Find where the given text appears and provide that cell's center as [X, Y] coordinate. 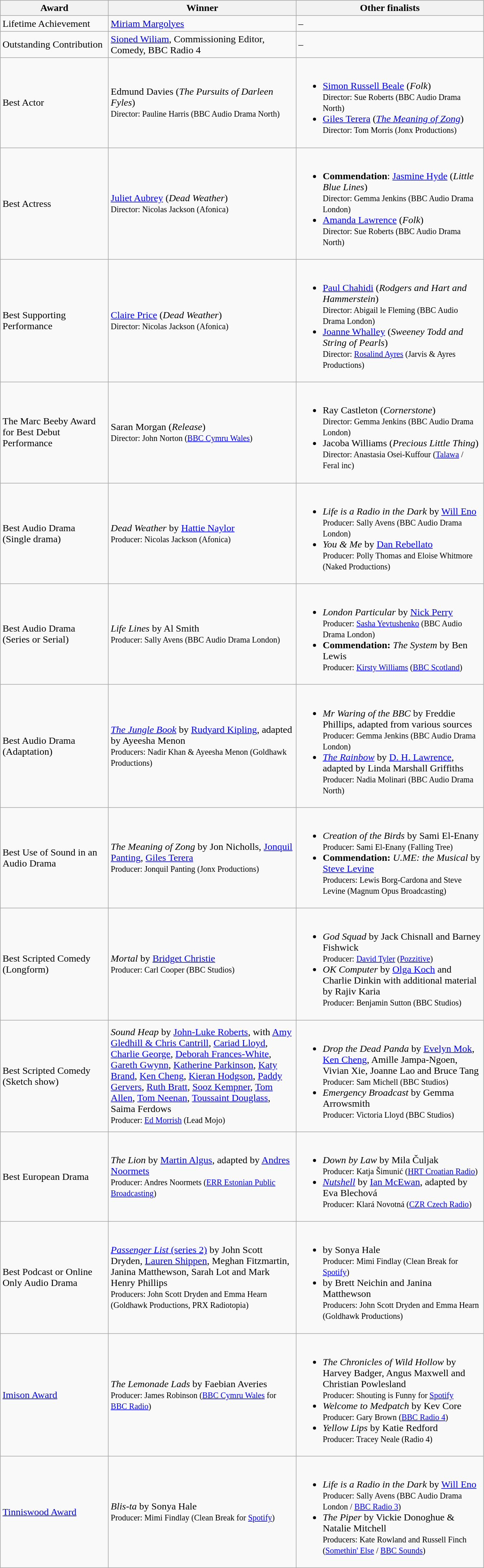
The Lemonade Lads by Faebian AveriesProducer: James Robinson (BBC Cymru Wales for BBC Radio) [203, 1395]
Life Lines by Al SmithProducer: Sally Avens (BBC Audio Drama London) [203, 634]
Best Podcast or Online Only Audio Drama [55, 1278]
Award [55, 8]
Imison Award [55, 1395]
Dead Weather by Hattie NaylorProducer: Nicolas Jackson (Afonica) [203, 533]
Tinniswood Award [55, 1512]
Best Audio Drama(Series or Serial) [55, 634]
The Marc Beeby Award for Best Debut Performance [55, 432]
The Lion by Martin Algus, adapted by Andres NoormetsProducer: Andres Noormets (ERR Estonian Public Broadcasting) [203, 1177]
Best Actor [55, 102]
Claire Price (Dead Weather)Director: Nicolas Jackson (Afonica) [203, 321]
Outstanding Contribution [55, 45]
Best Scripted Comedy(Longform) [55, 964]
The Meaning of Zong by Jon Nicholls, Jonquil Panting, Giles TereraProducer: Jonquil Panting (Jonx Productions) [203, 858]
Juliet Aubrey (Dead Weather)Director: Nicolas Jackson (Afonica) [203, 203]
Best Use of Sound in an Audio Drama [55, 858]
Other finalists [390, 8]
Best European Drama [55, 1177]
Best Supporting Performance [55, 321]
Blis-ta by Sonya HaleProducer: Mimi Findlay (Clean Break for Spotify) [203, 1512]
Miriam Margolyes [203, 24]
Best Audio Drama(Adaptation) [55, 746]
The Jungle Book by Rudyard Kipling, adapted by Ayeesha MenonProducers: Nadir Khan & Ayeesha Menon (Goldhawk Productions) [203, 746]
Mortal by Bridget ChristieProducer: Carl Cooper (BBC Studios) [203, 964]
Best Scripted Comedy(Sketch show) [55, 1076]
Best Audio Drama(Single drama) [55, 533]
Sioned Wiliam, Commissioning Editor, Comedy, BBC Radio 4 [203, 45]
Best Actress [55, 203]
Lifetime Achievement [55, 24]
Simon Russell Beale (Folk)Director: Sue Roberts (BBC Audio Drama North)Giles Terera (The Meaning of Zong)Director: Tom Morris (Jonx Productions) [390, 102]
Edmund Davies (The Pursuits of Darleen Fyles)Director: Pauline Harris (BBC Audio Drama North) [203, 102]
Winner [203, 8]
Saran Morgan (Release)Director: John Norton (BBC Cymru Wales) [203, 432]
